Pinpoint the cell where the given text exists, returning its [X, Y] midpoint coordinate. 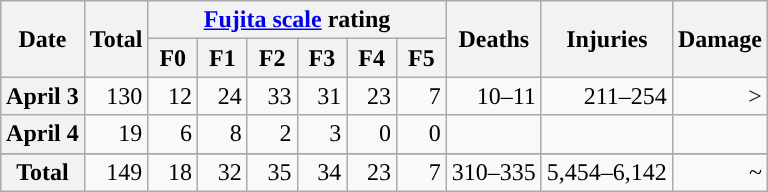
Damage [720, 39]
149 [116, 172]
34 [322, 172]
April 3 [43, 96]
310–335 [494, 172]
8 [223, 134]
32 [223, 172]
10–11 [494, 96]
F2 [272, 58]
Fujita scale rating [297, 20]
Injuries [606, 39]
F5 [422, 58]
F3 [322, 58]
F4 [372, 58]
31 [322, 96]
Deaths [494, 39]
18 [173, 172]
2 [272, 134]
35 [272, 172]
3 [322, 134]
33 [272, 96]
130 [116, 96]
12 [173, 96]
6 [173, 134]
F0 [173, 58]
5,454–6,142 [606, 172]
> [720, 96]
19 [116, 134]
~ [720, 172]
24 [223, 96]
211–254 [606, 96]
F1 [223, 58]
Date [43, 39]
April 4 [43, 134]
